Determine the [X, Y] coordinate at the center of the cell enclosing the given text.  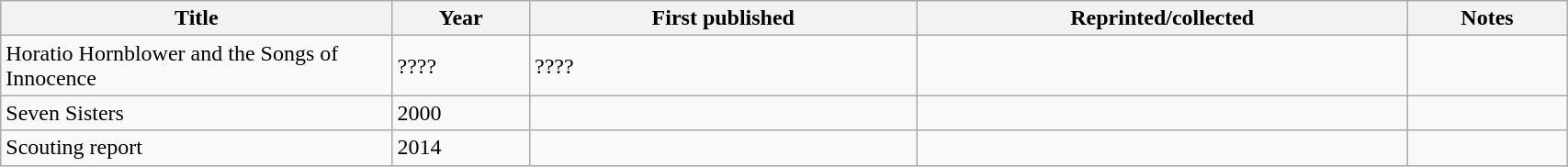
Seven Sisters [197, 113]
Notes [1486, 18]
Title [197, 18]
Year [461, 18]
Reprinted/collected [1162, 18]
First published [724, 18]
2000 [461, 113]
Horatio Hornblower and the Songs of Innocence [197, 66]
Scouting report [197, 148]
2014 [461, 148]
